Locate the cell with the specified text and output its [x, y] center coordinate. 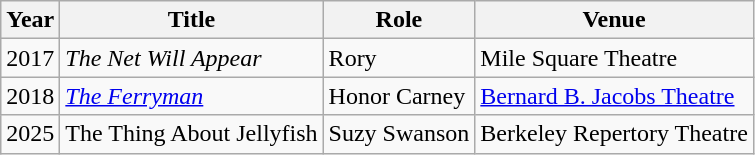
Bernard B. Jacobs Theatre [614, 96]
2018 [30, 96]
The Thing About Jellyfish [192, 134]
The Ferryman [192, 96]
Role [399, 20]
Honor Carney [399, 96]
Berkeley Repertory Theatre [614, 134]
Venue [614, 20]
Suzy Swanson [399, 134]
Title [192, 20]
Year [30, 20]
Mile Square Theatre [614, 58]
The Net Will Appear [192, 58]
Rory [399, 58]
2017 [30, 58]
2025 [30, 134]
